Detect which cell encompasses the target text, then output its [x, y] center coordinate. 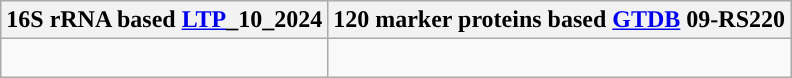
120 marker proteins based GTDB 09-RS220 [560, 20]
16S rRNA based LTP_10_2024 [164, 20]
